Detect which cell encompasses the target text, then output its [x, y] center coordinate. 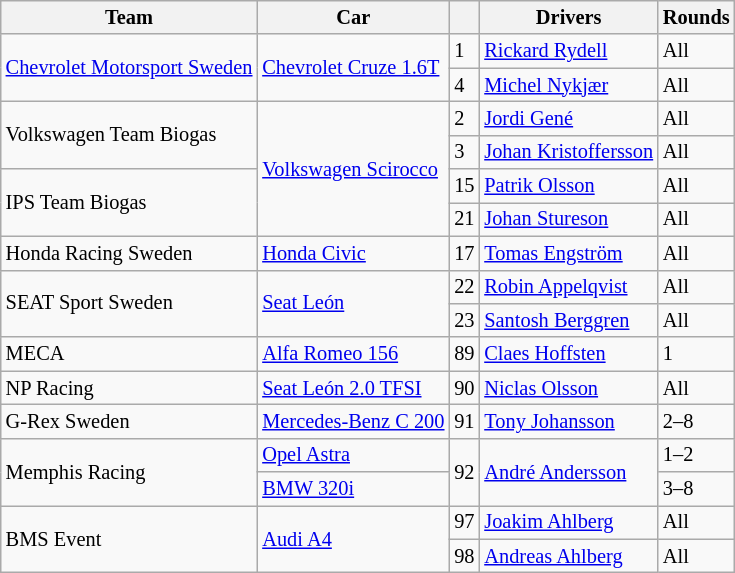
Seat León 2.0 TFSI [353, 388]
91 [464, 421]
Alfa Romeo 156 [353, 354]
90 [464, 388]
NP Racing [130, 388]
Santosh Berggren [568, 320]
Rounds [696, 17]
Chevrolet Motorsport Sweden [130, 68]
Tony Johansson [568, 421]
Andreas Ahlberg [568, 556]
97 [464, 522]
BMW 320i [353, 489]
Volkswagen Scirocco [353, 168]
Claes Hoffsten [568, 354]
Volkswagen Team Biogas [130, 134]
2–8 [696, 421]
Audi A4 [353, 538]
Memphis Racing [130, 472]
Niclas Olsson [568, 388]
IPS Team Biogas [130, 202]
Mercedes-Benz C 200 [353, 421]
Michel Nykjær [568, 85]
4 [464, 85]
Johan Kristoffersson [568, 152]
G-Rex Sweden [130, 421]
17 [464, 253]
Honda Civic [353, 253]
Joakim Ahlberg [568, 522]
22 [464, 287]
92 [464, 472]
Tomas Engström [568, 253]
15 [464, 186]
Honda Racing Sweden [130, 253]
Johan Stureson [568, 219]
Patrik Olsson [568, 186]
98 [464, 556]
Drivers [568, 17]
2 [464, 118]
Team [130, 17]
Rickard Rydell [568, 51]
23 [464, 320]
Car [353, 17]
3–8 [696, 489]
21 [464, 219]
MECA [130, 354]
89 [464, 354]
1–2 [696, 455]
Opel Astra [353, 455]
Seat León [353, 304]
3 [464, 152]
BMS Event [130, 538]
Jordi Gené [568, 118]
Chevrolet Cruze 1.6T [353, 68]
Robin Appelqvist [568, 287]
SEAT Sport Sweden [130, 304]
André Andersson [568, 472]
